Locate the cell with the specified text and output its (x, y) center coordinate. 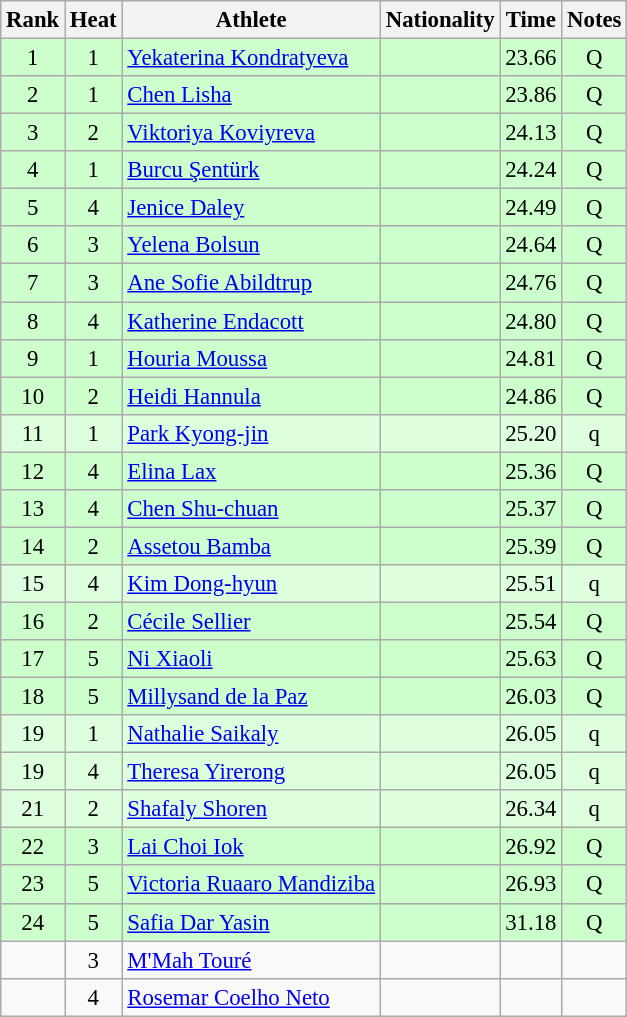
Heat (94, 20)
Kim Dong-hyun (251, 584)
25.63 (531, 659)
22 (33, 847)
Nationality (440, 20)
25.39 (531, 546)
25.54 (531, 621)
Victoria Ruaaro Mandiziba (251, 885)
Burcu Şentürk (251, 170)
26.93 (531, 885)
Notes (594, 20)
25.36 (531, 471)
23.66 (531, 58)
Yelena Bolsun (251, 245)
Theresa Yirerong (251, 772)
13 (33, 509)
14 (33, 546)
11 (33, 433)
Millysand de la Paz (251, 697)
9 (33, 358)
Ane Sofie Abildtrup (251, 283)
24.64 (531, 245)
6 (33, 245)
Rosemar Coelho Neto (251, 997)
Katherine Endacott (251, 321)
Nathalie Saikaly (251, 734)
12 (33, 471)
Cécile Sellier (251, 621)
26.03 (531, 697)
24.49 (531, 208)
Chen Lisha (251, 95)
Lai Choi Iok (251, 847)
24.24 (531, 170)
24.86 (531, 396)
Assetou Bamba (251, 546)
24 (33, 922)
16 (33, 621)
Houria Moussa (251, 358)
Viktoriya Koviyreva (251, 133)
Elina Lax (251, 471)
31.18 (531, 922)
17 (33, 659)
Shafaly Shoren (251, 809)
10 (33, 396)
7 (33, 283)
Chen Shu-chuan (251, 509)
23 (33, 885)
Safia Dar Yasin (251, 922)
25.20 (531, 433)
8 (33, 321)
Heidi Hannula (251, 396)
Jenice Daley (251, 208)
Yekaterina Kondratyeva (251, 58)
26.34 (531, 809)
Time (531, 20)
24.76 (531, 283)
15 (33, 584)
Park Kyong-jin (251, 433)
24.80 (531, 321)
M'Mah Touré (251, 960)
Rank (33, 20)
24.81 (531, 358)
25.51 (531, 584)
21 (33, 809)
18 (33, 697)
23.86 (531, 95)
26.92 (531, 847)
25.37 (531, 509)
24.13 (531, 133)
Athlete (251, 20)
Ni Xiaoli (251, 659)
